Find where the given text appears and provide that cell's center as (X, Y) coordinate. 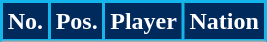
No. (26, 22)
Nation (224, 22)
Player (144, 22)
Pos. (76, 22)
